Capture the cell that displays the provided text and extract its [x, y] central coordinate. 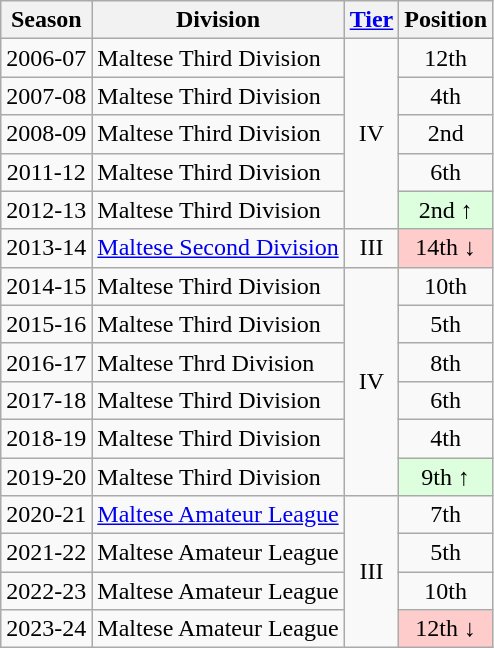
8th [446, 362]
Tier [372, 20]
Maltese Second Division [218, 248]
Season [46, 20]
9th ↑ [446, 477]
12th [446, 58]
2015-16 [46, 324]
2017-18 [46, 400]
2020-21 [46, 515]
2019-20 [46, 477]
2012-13 [46, 210]
2014-15 [46, 286]
12th ↓ [446, 629]
2018-19 [46, 438]
Maltese Thrd Division [218, 362]
2006-07 [46, 58]
2022-23 [46, 591]
2013-14 [46, 248]
Division [218, 20]
2nd [446, 134]
2021-22 [46, 553]
14th ↓ [446, 248]
2007-08 [46, 96]
2008-09 [46, 134]
2nd ↑ [446, 210]
2016-17 [46, 362]
2011-12 [46, 172]
Position [446, 20]
2023-24 [46, 629]
7th [446, 515]
